Find where the given text appears and provide that cell's center as (X, Y) coordinate. 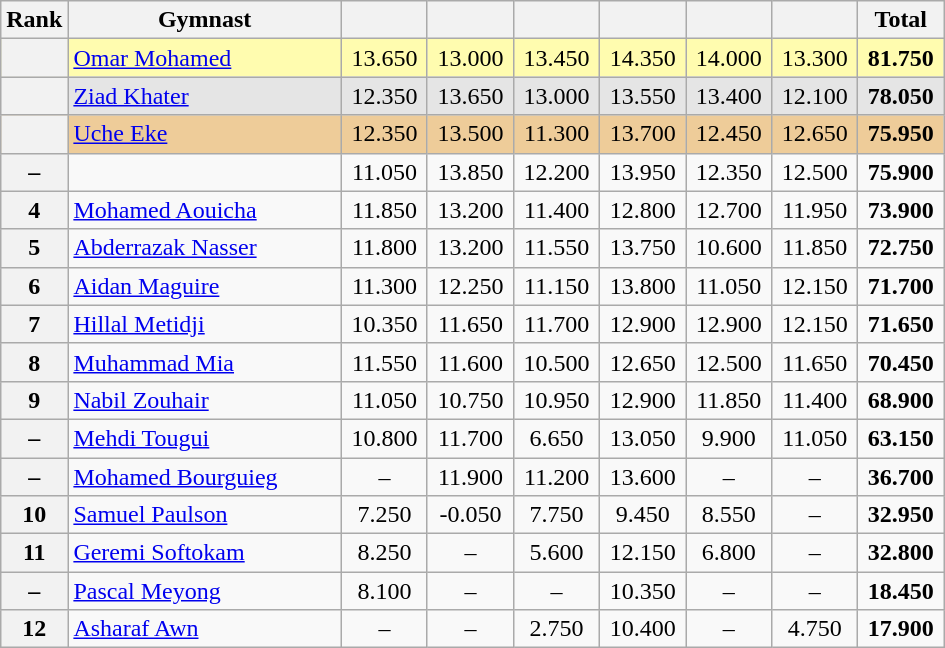
10.600 (729, 248)
11 (34, 553)
10.400 (643, 629)
70.450 (901, 362)
12 (34, 629)
Rank (34, 20)
Muhammad Mia (205, 362)
13.600 (643, 477)
12.450 (729, 134)
Gymnast (205, 20)
9.450 (643, 515)
13.800 (643, 286)
4.750 (815, 629)
2.750 (557, 629)
Ziad Khater (205, 96)
11.600 (470, 362)
12.700 (729, 210)
Hillal Metidji (205, 324)
8.250 (384, 553)
81.750 (901, 58)
12.100 (815, 96)
5 (34, 248)
13.950 (643, 172)
75.950 (901, 134)
Samuel Paulson (205, 515)
5.600 (557, 553)
11.800 (384, 248)
11.950 (815, 210)
10.950 (557, 400)
Mohamed Aouicha (205, 210)
13.300 (815, 58)
14.000 (729, 58)
Nabil Zouhair (205, 400)
73.900 (901, 210)
9 (34, 400)
68.900 (901, 400)
13.700 (643, 134)
Uche Eke (205, 134)
8.550 (729, 515)
8.100 (384, 591)
11.200 (557, 477)
Mehdi Tougui (205, 438)
72.750 (901, 248)
Geremi Softokam (205, 553)
10 (34, 515)
Asharaf Awn (205, 629)
17.900 (901, 629)
6.800 (729, 553)
36.700 (901, 477)
14.350 (643, 58)
7.250 (384, 515)
10.800 (384, 438)
10.750 (470, 400)
Total (901, 20)
10.500 (557, 362)
7.750 (557, 515)
13.550 (643, 96)
12.200 (557, 172)
13.450 (557, 58)
13.750 (643, 248)
78.050 (901, 96)
63.150 (901, 438)
7 (34, 324)
12.800 (643, 210)
Mohamed Bourguieg (205, 477)
13.500 (470, 134)
9.900 (729, 438)
6 (34, 286)
71.700 (901, 286)
-0.050 (470, 515)
Omar Mohamed (205, 58)
Pascal Meyong (205, 591)
32.950 (901, 515)
13.850 (470, 172)
11.150 (557, 286)
Abderrazak Nasser (205, 248)
6.650 (557, 438)
Aidan Maguire (205, 286)
12.250 (470, 286)
32.800 (901, 553)
18.450 (901, 591)
11.900 (470, 477)
13.400 (729, 96)
8 (34, 362)
71.650 (901, 324)
75.900 (901, 172)
4 (34, 210)
13.050 (643, 438)
